Search for the cell housing the specified text and yield its [X, Y] center coordinate. 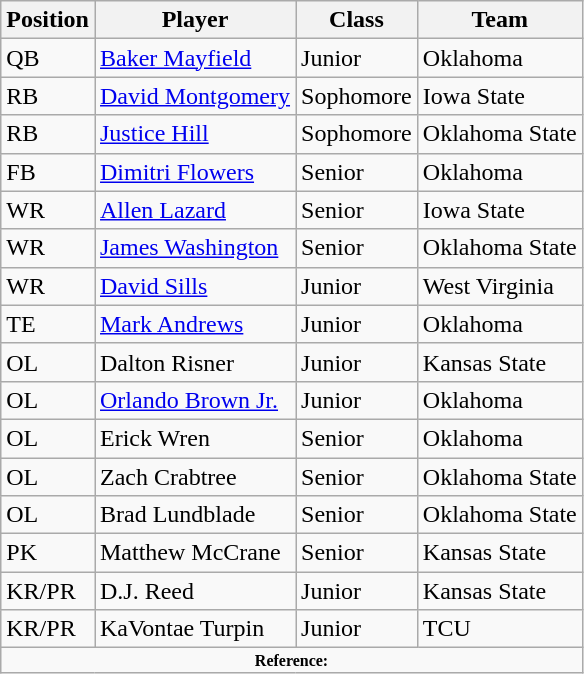
Reference: [292, 660]
Orlando Brown Jr. [194, 400]
Allen Lazard [194, 210]
PK [48, 553]
KaVontae Turpin [194, 629]
Dalton Risner [194, 362]
West Virginia [500, 286]
David Sills [194, 286]
Brad Lundblade [194, 515]
Mark Andrews [194, 324]
Class [357, 20]
James Washington [194, 248]
D.J. Reed [194, 591]
QB [48, 58]
TE [48, 324]
Dimitri Flowers [194, 172]
Matthew McCrane [194, 553]
Justice Hill [194, 134]
Position [48, 20]
TCU [500, 629]
David Montgomery [194, 96]
Zach Crabtree [194, 477]
Baker Mayfield [194, 58]
Erick Wren [194, 438]
Player [194, 20]
Team [500, 20]
FB [48, 172]
